Determine the (x, y) coordinate at the center of the cell enclosing the given text.  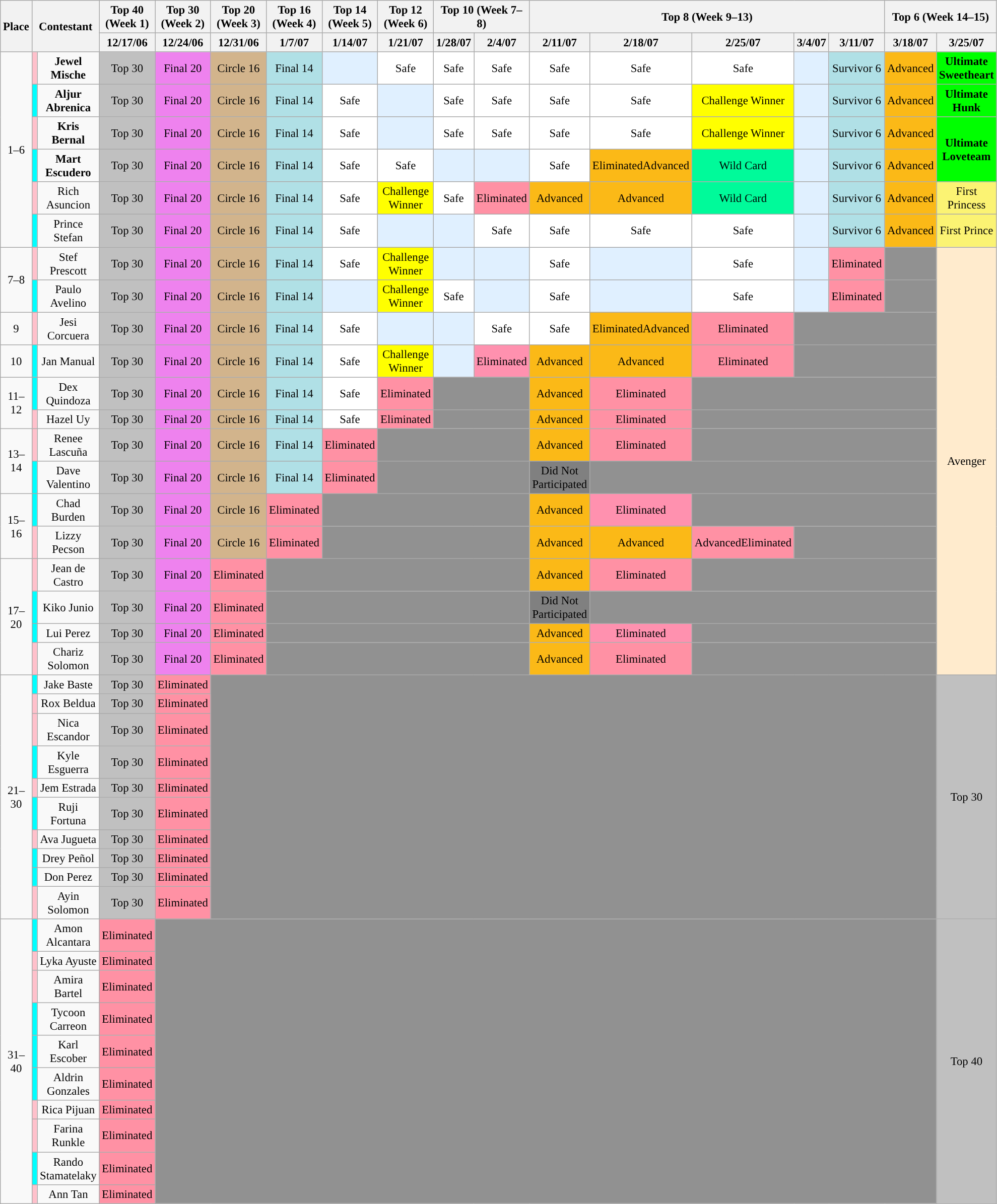
Renee Lascuña (69, 445)
7–8 (16, 280)
1/7/07 (294, 43)
1/28/07 (453, 43)
21–30 (16, 797)
1–6 (16, 150)
2/4/07 (502, 43)
3/25/07 (966, 43)
Jewel Mische (69, 68)
Aldrin Gonzales (69, 1085)
Kyle Esguerra (69, 762)
Top 6 (Week 14–15) (941, 17)
Top 30 (Week 2) (183, 17)
Ava Jugueta (69, 839)
Jesi Corcuera (69, 328)
Top 12 (Week 6) (406, 17)
17–20 (16, 617)
AdvancedEliminated (743, 543)
Lizzy Pecson (69, 543)
Ruji Fortuna (69, 814)
Rich Asuncion (69, 198)
Chad Burden (69, 510)
Dex Quindoza (69, 394)
Ultimate Hunk (966, 101)
Rando Stamatelaky (69, 1168)
Paulo Avelino (69, 296)
Jem Estrada (69, 788)
Jean de Castro (69, 575)
Stef Prescott (69, 264)
Top 40 (Week 1) (127, 17)
3/4/07 (811, 43)
Lui Perez (69, 633)
Top 20 (Week 3) (239, 17)
Nica Escandor (69, 729)
Drey Peñol (69, 858)
Chariz Solomon (69, 659)
13–14 (16, 461)
Top 8 (Week 9–13) (707, 17)
31–40 (16, 1061)
First Princess (966, 198)
Kris Bernal (69, 133)
Top 10 (Week 7–8) (482, 17)
Avenger (966, 461)
12/17/06 (127, 43)
Karl Escober (69, 1051)
Dave Valentino (69, 477)
12/31/06 (239, 43)
Amira Bartel (69, 987)
11–12 (16, 403)
1/14/07 (350, 43)
15–16 (16, 526)
3/18/07 (911, 43)
Top 40 (966, 1061)
Jake Baste (69, 685)
Aljur Abrenica (69, 101)
3/11/07 (856, 43)
Top 16 (Week 4) (294, 17)
2/25/07 (743, 43)
Hazel Uy (69, 419)
Jan Manual (69, 361)
Prince Stefan (69, 231)
1/21/07 (406, 43)
Ultimate Loveteam (966, 149)
Rox Beldua (69, 704)
Contestant (65, 26)
2/18/07 (641, 43)
Amon Alcantara (69, 936)
2/11/07 (559, 43)
Ayin Solomon (69, 902)
Ann Tan (69, 1194)
Tycoon Carreon (69, 1019)
12/24/06 (183, 43)
Farina Runkle (69, 1136)
Place (16, 26)
Mart Escudero (69, 166)
Ultimate Sweetheart (966, 68)
First Prince (966, 231)
Don Perez (69, 877)
Lyka Ayuste (69, 961)
Top 14 (Week 5) (350, 17)
Rica Pijuan (69, 1110)
9 (16, 328)
10 (16, 361)
Kiko Junio (69, 607)
